For the text-containing cell, return its midpoint in (X, Y) coordinate format. 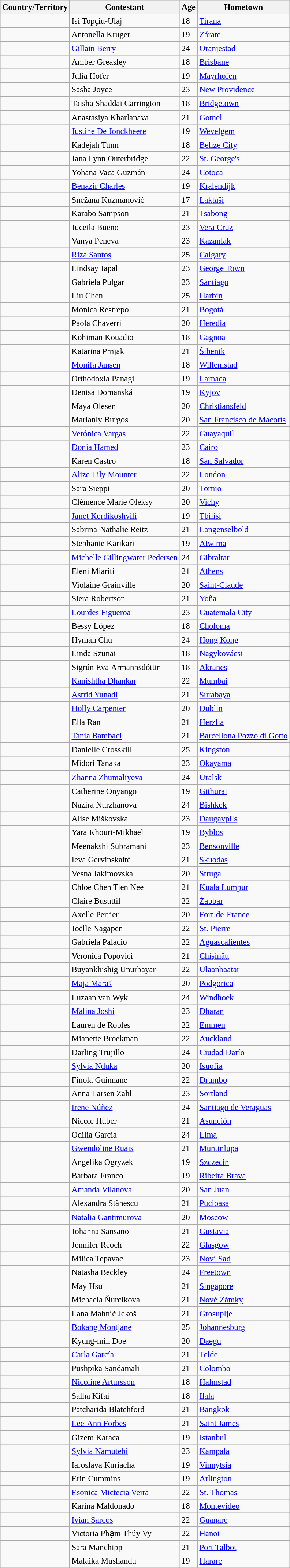
Isi Topçiu-Ulaj (124, 21)
Jennifer Reoch (124, 1245)
Victoria Phạm Thúy Vy (124, 1534)
Hometown (243, 7)
Daegu (243, 1341)
Gizem Karaca (124, 1437)
Fort-de-France (243, 915)
Gabriela Palacio (124, 942)
Sara Sieppi (124, 489)
Contestant (124, 7)
Malina Joshi (124, 1011)
Axelle Perrier (124, 915)
Gagnoa (243, 337)
Kyjov (243, 392)
Hyman Chu (124, 640)
Lindsay Japal (124, 268)
Denisa Domanská (124, 392)
Holly Carpenter (124, 708)
Claire Busuttil (124, 901)
Szczecin (243, 1162)
Kadejah Tunn (124, 145)
Moscow (243, 1217)
Glasgow (243, 1245)
Halmstad (243, 1382)
Milica Tepavac (124, 1259)
Anastasiya Kharlanava (124, 117)
Herzlia (243, 722)
Tania Bambaci (124, 736)
Byblos (243, 832)
Githurai (243, 791)
Windhoek (243, 997)
Drumbo (243, 1080)
Erin Cummins (124, 1478)
Johannesburg (243, 1327)
Iaroslava Kuriacha (124, 1465)
Gwendoline Ruais (124, 1148)
Johanna Sansano (124, 1231)
Bokang Montjane (124, 1327)
Santiago (243, 282)
Juceila Bueno (124, 227)
Bridgetown (243, 104)
Okayama (243, 764)
Mumbai (243, 681)
Istanbul (243, 1437)
Catherine Onyango (124, 791)
Dublin (243, 708)
Riza Santos (124, 255)
Arlington (243, 1478)
May Hsu (124, 1286)
Veronica Popovici (124, 956)
Cotoca (243, 172)
Tsabong (243, 214)
Stephanie Karikari (124, 544)
Barcellona Pozzo di Gotto (243, 736)
St. George's (243, 158)
Paola Chaverri (124, 324)
Vinnytsia (243, 1465)
Maya Olesen (124, 406)
Eleni Miariti (124, 571)
Chișinău (243, 956)
Pucioasa (243, 1204)
Laktaši (243, 200)
Bárbara Franco (124, 1176)
Orthodoxia Panagi (124, 379)
Telde (243, 1355)
Verónica Vargas (124, 433)
Liu Chen (124, 296)
Darling Trujillo (124, 1052)
Clémence Marie Oleksy (124, 502)
Gillain Berry (124, 49)
Bogotá (243, 310)
Zárate (243, 35)
Dharan (243, 1011)
Natasha Beckley (124, 1272)
Sortland (243, 1094)
Tornio (243, 489)
Hanoi (243, 1534)
Auckland (243, 1038)
Carla García (124, 1355)
Yara Khouri-Mikhael (124, 832)
Country/Territory (35, 7)
Podgorica (243, 984)
Kingston (243, 750)
Kazanlak (243, 241)
Ribeira Brava (243, 1176)
Grosuplje (243, 1313)
Akranes (243, 667)
Maja Maraš (124, 984)
Lauren de Robles (124, 1025)
Vanya Peneva (124, 241)
Malaika Mushandu (124, 1561)
Age (189, 7)
Nové Zámky (243, 1300)
Odilia García (124, 1135)
Yoña (243, 598)
Nazira Nurzhanova (124, 805)
Kohiman Kouadio (124, 337)
Gibraltar (243, 557)
Isuofia (243, 1066)
Bishkek (243, 805)
Aguascalientes (243, 942)
Chloe Chen Tien Nee (124, 887)
Singapore (243, 1286)
Donia Hamed (124, 447)
Wevelgem (243, 131)
Snežana Kuzmanović (124, 200)
Uralsk (243, 777)
Guanare (243, 1520)
Asunción (243, 1121)
Gustavia (243, 1231)
Ulaanbaatar (243, 970)
St. Thomas (243, 1492)
Ciudad Darío (243, 1052)
San Juan (243, 1190)
Marianly Burgos (124, 420)
Irene Núñez (124, 1107)
Heredia (243, 324)
Ivian Sarcos (124, 1520)
Buyankhishig Unurbayar (124, 970)
Saint-Claude (243, 585)
Siera Robertson (124, 598)
Oranjestad (243, 49)
Willemstad (243, 365)
Mianette Broekman (124, 1038)
San Salvador (243, 461)
Colombo (243, 1369)
Anna Larsen Zahl (124, 1094)
Hong Kong (243, 640)
Bensonville (243, 846)
Harbin (243, 296)
Guayaquil (243, 433)
Sara Manchipp (124, 1547)
Karina Maldonado (124, 1506)
Kralendijk (243, 186)
Nicoline Artursson (124, 1382)
Żabbar (243, 901)
Alise Miškovska (124, 819)
Christiansfeld (243, 406)
Violaine Grainville (124, 585)
Vichy (243, 502)
Janet Kerdikoshvili (124, 516)
Ilala (243, 1396)
Atwima (243, 544)
Langenselbold (243, 530)
George Town (243, 268)
Muntinlupa (243, 1148)
Saint James (243, 1424)
Freetown (243, 1272)
Joëlle Nagapen (124, 929)
Natalia Gantimurova (124, 1217)
Yohana Vaca Guzmán (124, 172)
New Providence (243, 90)
Amanda Vilanova (124, 1190)
Harare (243, 1561)
Struga (243, 873)
Vesna Jakimovska (124, 873)
London (243, 475)
Emmen (243, 1025)
Luzaan van Wyk (124, 997)
Lee-Ann Forbes (124, 1424)
Benazir Charles (124, 186)
Surabaya (243, 695)
Nicole Huber (124, 1121)
Belize City (243, 145)
Astrid Yunadi (124, 695)
Mayrhofen (243, 76)
Karabo Sampson (124, 214)
Šibenik (243, 351)
Alexandra Stănescu (124, 1204)
Sylvia Namutebi (124, 1451)
17 (189, 200)
Zhanna Zhumaliyeva (124, 777)
Sigrún Eva Ármannsdóttir (124, 667)
Michaela Ňurciková (124, 1300)
Tbilisi (243, 516)
Ieva Gervinskaitė (124, 860)
Port Talbot (243, 1547)
Lima (243, 1135)
Sasha Joyce (124, 90)
Kuala Lumpur (243, 887)
Bessy López (124, 626)
Taisha Shaddai Carrington (124, 104)
Esonica Mictecia Veira (124, 1492)
Nagykovácsi (243, 654)
Michelle Gillingwater Pedersen (124, 557)
Alize Lily Mounter (124, 475)
Monifa Jansen (124, 365)
Vera Cruz (243, 227)
Mónica Restrepo (124, 310)
Sabrina-Nathalie Reitz (124, 530)
Julia Hofer (124, 76)
Gomel (243, 117)
Montevideo (243, 1506)
St. Pierre (243, 929)
Patcharida Blatchford (124, 1410)
Katarina Prnjak (124, 351)
Finola Guinnane (124, 1080)
Kampala (243, 1451)
Pushpika Sandamali (124, 1369)
Midori Tanaka (124, 764)
Sylvia Nduka (124, 1066)
San Francisco de Macorís (243, 420)
Justine De Jonckheere (124, 131)
Choloma (243, 626)
Daugavpils (243, 819)
Salha Kifai (124, 1396)
Lourdes Figueroa (124, 612)
Santiago de Veraguas (243, 1107)
Linda Szunai (124, 654)
Kanishtha Dhankar (124, 681)
Bangkok (243, 1410)
Tirana (243, 21)
Ella Ran (124, 722)
Larnaca (243, 379)
Meenakshi Subramani (124, 846)
Cairo (243, 447)
Athens (243, 571)
Danielle Crosskill (124, 750)
Jana Lynn Outerbridge (124, 158)
Calgary (243, 255)
Skuodas (243, 860)
Antonella Kruger (124, 35)
Lana Mahnič Jekoš (124, 1313)
Novi Sad (243, 1259)
Karen Castro (124, 461)
Gabriela Pulgar (124, 282)
Brisbane (243, 62)
Amber Greasley (124, 62)
Angelika Ogryzek (124, 1162)
Kyung-min Doe (124, 1341)
Guatemala City (243, 612)
